Scan for the cell matching the given text and deliver its [X, Y] coordinate at center. 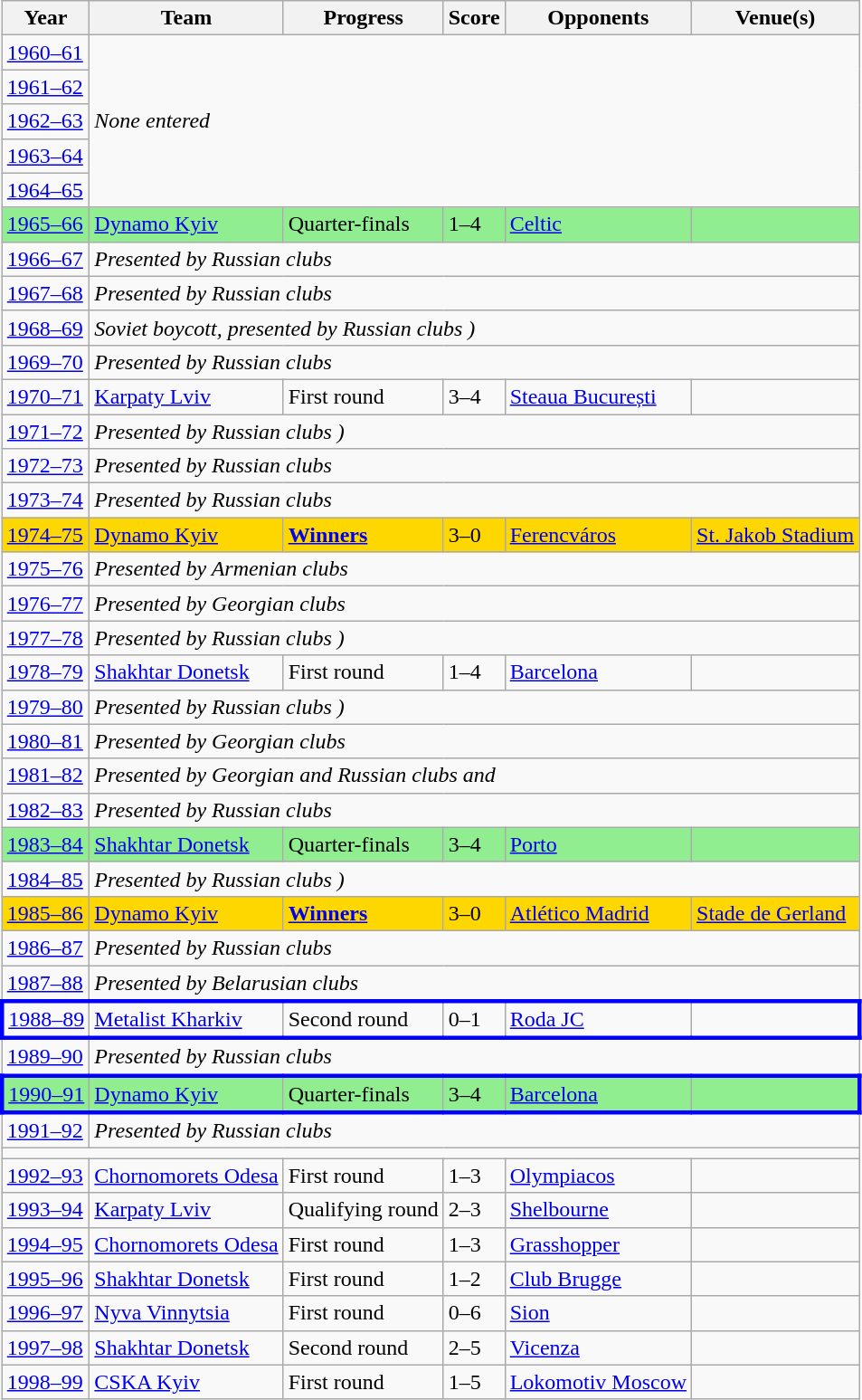
1982–83 [45, 810]
1985–86 [45, 913]
1987–88 [45, 983]
1967–68 [45, 293]
St. Jakob Stadium [776, 535]
0–1 [474, 1019]
1971–72 [45, 432]
1963–64 [45, 156]
Lokomotiv Moscow [598, 1382]
Opponents [598, 18]
1998–99 [45, 1382]
1993–94 [45, 1210]
1978–79 [45, 672]
Grasshopper [598, 1244]
Qualifying round [364, 1210]
2–5 [474, 1348]
1964–65 [45, 190]
Progress [364, 18]
1969–70 [45, 362]
1979–80 [45, 707]
Team [186, 18]
Sion [598, 1313]
CSKA Kyiv [186, 1382]
1981–82 [45, 776]
Atlético Madrid [598, 913]
1960–61 [45, 52]
Presented by Georgian and Russian clubs and [474, 776]
Roda JC [598, 1019]
Presented by Belarusian clubs [474, 983]
1966–67 [45, 259]
Celtic [598, 224]
1973–74 [45, 500]
2–3 [474, 1210]
1974–75 [45, 535]
1995–96 [45, 1279]
1980–81 [45, 741]
1986–87 [45, 948]
1961–62 [45, 87]
1968–69 [45, 328]
Steaua București [598, 396]
Club Brugge [598, 1279]
None entered [474, 121]
1–5 [474, 1382]
1992–93 [45, 1176]
1997–98 [45, 1348]
1972–73 [45, 466]
1965–66 [45, 224]
1988–89 [45, 1019]
1989–90 [45, 1057]
1975–76 [45, 569]
Shelbourne [598, 1210]
Stade de Gerland [776, 913]
1977–78 [45, 638]
1996–97 [45, 1313]
1970–71 [45, 396]
1991–92 [45, 1130]
Vicenza [598, 1348]
0–6 [474, 1313]
Year [45, 18]
Metalist Kharkiv [186, 1019]
Nyva Vinnytsia [186, 1313]
1–2 [474, 1279]
Olympiacos [598, 1176]
Venue(s) [776, 18]
1983–84 [45, 844]
Soviet boycott, presented by Russian clubs ) [474, 328]
Score [474, 18]
Presented by Armenian clubs [474, 569]
Ferencváros [598, 535]
1994–95 [45, 1244]
1962–63 [45, 121]
1984–85 [45, 879]
Porto [598, 844]
1990–91 [45, 1093]
1976–77 [45, 604]
